Determine the (X, Y) coordinate at the center of the cell enclosing the given text.  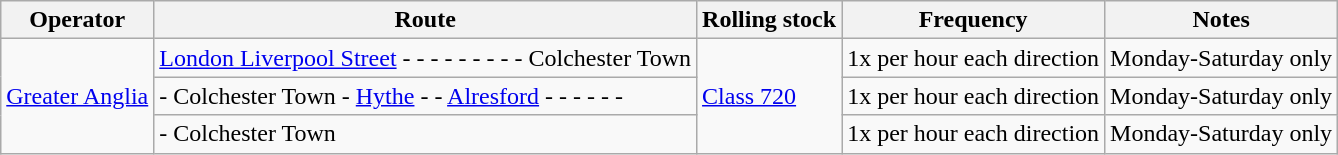
Frequency (974, 20)
Greater Anglia (78, 96)
London Liverpool Street - - - - - - - - - Colchester Town (426, 58)
Operator (78, 20)
Route (426, 20)
- Colchester Town - Hythe - - Alresford - - - - - - (426, 96)
Notes (1222, 20)
Rolling stock (770, 20)
Class 720 (770, 96)
- Colchester Town (426, 134)
